Provide the [X, Y] coordinate of the cell's center where the given text is located.  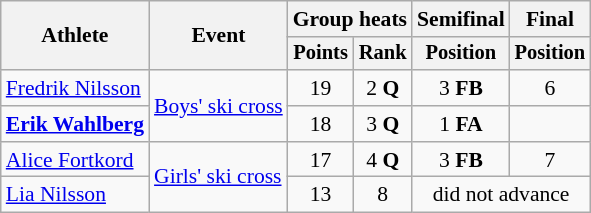
did not advance [501, 195]
1 FA [461, 124]
Erik Wahlberg [75, 124]
4 Q [382, 160]
Group heats [350, 19]
Points [321, 54]
Final [550, 19]
Semifinal [461, 19]
Alice Fortkord [75, 160]
8 [382, 195]
Event [218, 36]
6 [550, 88]
19 [321, 88]
Fredrik Nilsson [75, 88]
Athlete [75, 36]
Rank [382, 54]
18 [321, 124]
2 Q [382, 88]
Boys' ski cross [218, 106]
7 [550, 160]
13 [321, 195]
17 [321, 160]
3 Q [382, 124]
Lia Nilsson [75, 195]
Girls' ski cross [218, 178]
